Identify which cell holds the provided text, then report its (X, Y) central coordinate. 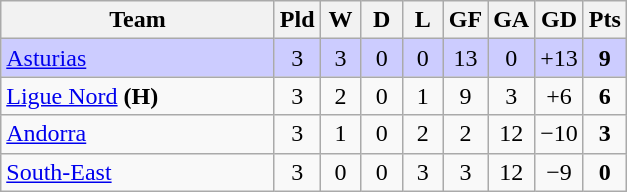
GD (560, 20)
Pts (604, 20)
−10 (560, 134)
6 (604, 96)
GA (512, 20)
D (382, 20)
+6 (560, 96)
W (340, 20)
GF (465, 20)
Ligue Nord (H) (138, 96)
L (422, 20)
Team (138, 20)
Andorra (138, 134)
South-East (138, 172)
Pld (297, 20)
13 (465, 58)
−9 (560, 172)
+13 (560, 58)
Asturias (138, 58)
